Extract the (x, y) coordinate from the center of the cell holding the provided text.  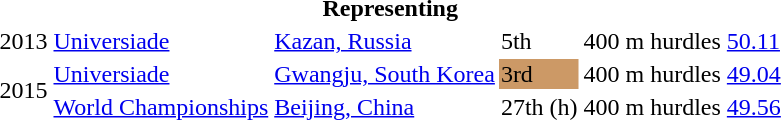
3rd (539, 74)
Kazan, Russia (385, 41)
5th (539, 41)
Gwangju, South Korea (385, 74)
